Identify which cell holds the provided text, then report its (X, Y) central coordinate. 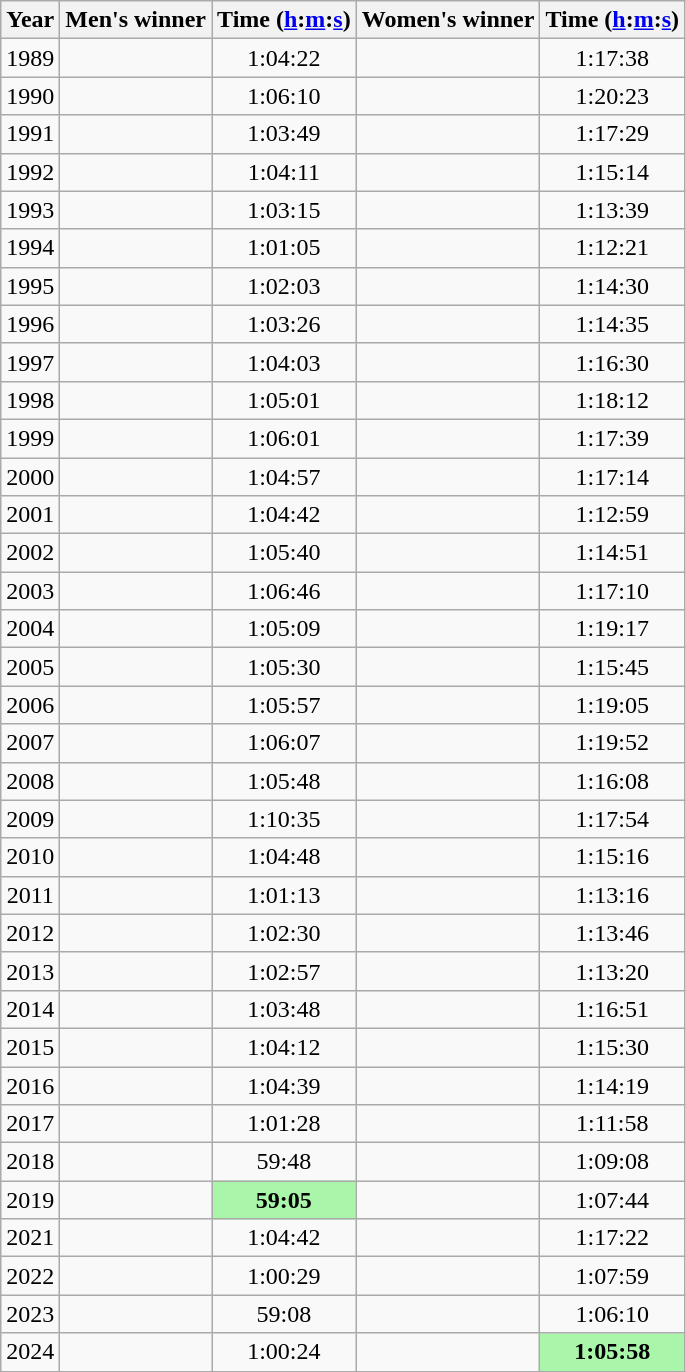
1:06:46 (284, 591)
1:05:09 (284, 629)
2000 (30, 477)
1:05:48 (284, 781)
Year (30, 20)
1:00:24 (284, 1352)
1:02:30 (284, 933)
2015 (30, 1047)
1999 (30, 438)
2019 (30, 1200)
2014 (30, 1009)
1:17:22 (612, 1238)
2008 (30, 781)
1:10:35 (284, 819)
1:14:19 (612, 1085)
2011 (30, 895)
1:01:28 (284, 1124)
1989 (30, 58)
2017 (30, 1124)
1990 (30, 96)
2023 (30, 1314)
1:11:58 (612, 1124)
1:14:51 (612, 553)
1:03:49 (284, 134)
59:05 (284, 1200)
1:05:30 (284, 667)
1:14:30 (612, 286)
1:05:57 (284, 705)
2022 (30, 1276)
59:48 (284, 1162)
2009 (30, 819)
1:17:38 (612, 58)
2007 (30, 743)
1991 (30, 134)
1:06:01 (284, 438)
1:02:57 (284, 971)
1:19:05 (612, 705)
1:13:20 (612, 971)
1:04:03 (284, 362)
1:02:03 (284, 286)
1994 (30, 248)
1:05:40 (284, 553)
1:04:22 (284, 58)
1:06:07 (284, 743)
2024 (30, 1352)
2005 (30, 667)
2006 (30, 705)
2016 (30, 1085)
1:17:29 (612, 134)
1:17:10 (612, 591)
1:04:48 (284, 857)
59:08 (284, 1314)
1995 (30, 286)
2004 (30, 629)
1:14:35 (612, 324)
1:16:51 (612, 1009)
1992 (30, 172)
1:09:08 (612, 1162)
1:04:11 (284, 172)
2021 (30, 1238)
1993 (30, 210)
2003 (30, 591)
1:04:12 (284, 1047)
1:01:13 (284, 895)
1997 (30, 362)
1:13:46 (612, 933)
2018 (30, 1162)
1:03:26 (284, 324)
1:15:16 (612, 857)
1996 (30, 324)
1:12:59 (612, 515)
2013 (30, 971)
2012 (30, 933)
1:04:57 (284, 477)
2001 (30, 515)
1:03:15 (284, 210)
1:00:29 (284, 1276)
2002 (30, 553)
1:17:54 (612, 819)
1:16:30 (612, 362)
1:03:48 (284, 1009)
1:13:39 (612, 210)
1:20:23 (612, 96)
2010 (30, 857)
1:13:16 (612, 895)
1:15:14 (612, 172)
Women's winner (448, 20)
1:19:52 (612, 743)
1:05:58 (612, 1352)
1:12:21 (612, 248)
1:15:45 (612, 667)
1:15:30 (612, 1047)
1:17:39 (612, 438)
1:18:12 (612, 400)
1:04:39 (284, 1085)
1998 (30, 400)
1:19:17 (612, 629)
1:01:05 (284, 248)
1:16:08 (612, 781)
1:17:14 (612, 477)
1:07:59 (612, 1276)
1:05:01 (284, 400)
Men's winner (136, 20)
1:07:44 (612, 1200)
